Determine the [X, Y] coordinate at the center of the cell enclosing the given text.  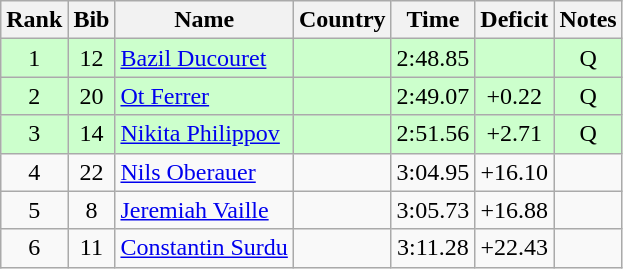
3:04.95 [433, 172]
+0.22 [514, 96]
11 [92, 248]
2:51.56 [433, 134]
1 [34, 58]
14 [92, 134]
Notes [588, 20]
+16.88 [514, 210]
12 [92, 58]
2:49.07 [433, 96]
Ot Ferrer [204, 96]
22 [92, 172]
3:05.73 [433, 210]
3:11.28 [433, 248]
Name [204, 20]
Deficit [514, 20]
Bazil Ducouret [204, 58]
2 [34, 96]
Bib [92, 20]
Nikita Philippov [204, 134]
5 [34, 210]
Nils Oberauer [204, 172]
Constantin Surdu [204, 248]
Rank [34, 20]
4 [34, 172]
Time [433, 20]
3 [34, 134]
20 [92, 96]
Jeremiah Vaille [204, 210]
8 [92, 210]
Country [342, 20]
+16.10 [514, 172]
+2.71 [514, 134]
+22.43 [514, 248]
2:48.85 [433, 58]
6 [34, 248]
